Output the (X, Y) coordinate of the center of the cell containing the given text.  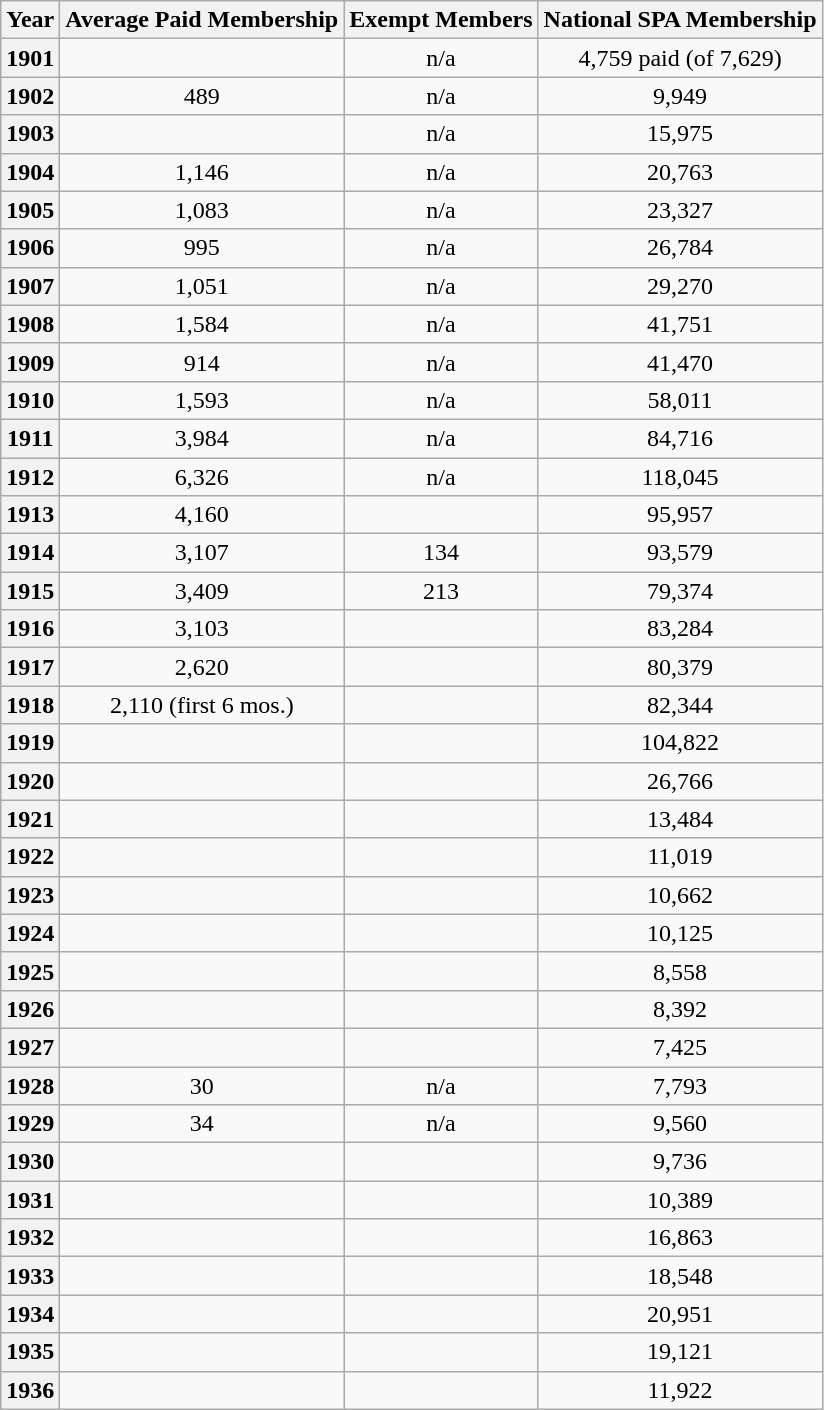
914 (202, 362)
41,751 (680, 324)
1922 (30, 857)
1903 (30, 134)
1911 (30, 438)
1904 (30, 172)
80,379 (680, 667)
23,327 (680, 210)
20,951 (680, 1314)
83,284 (680, 629)
1917 (30, 667)
16,863 (680, 1238)
58,011 (680, 400)
13,484 (680, 819)
1902 (30, 96)
7,425 (680, 1047)
213 (441, 591)
1931 (30, 1200)
95,957 (680, 515)
7,793 (680, 1085)
1906 (30, 248)
1912 (30, 477)
79,374 (680, 591)
1909 (30, 362)
3,409 (202, 591)
National SPA Membership (680, 20)
1921 (30, 819)
4,160 (202, 515)
1914 (30, 553)
1936 (30, 1390)
6,326 (202, 477)
1908 (30, 324)
84,716 (680, 438)
9,736 (680, 1162)
2,110 (first 6 mos.) (202, 705)
1918 (30, 705)
118,045 (680, 477)
26,766 (680, 781)
1935 (30, 1352)
1933 (30, 1276)
1930 (30, 1162)
1925 (30, 971)
11,922 (680, 1390)
1928 (30, 1085)
4,759 paid (of 7,629) (680, 58)
15,975 (680, 134)
1934 (30, 1314)
93,579 (680, 553)
10,389 (680, 1200)
1932 (30, 1238)
2,620 (202, 667)
995 (202, 248)
1901 (30, 58)
19,121 (680, 1352)
1920 (30, 781)
34 (202, 1124)
1923 (30, 895)
3,984 (202, 438)
1,593 (202, 400)
1,584 (202, 324)
8,558 (680, 971)
1,051 (202, 286)
1907 (30, 286)
3,107 (202, 553)
Exempt Members (441, 20)
1,146 (202, 172)
18,548 (680, 1276)
Average Paid Membership (202, 20)
1926 (30, 1009)
489 (202, 96)
1929 (30, 1124)
30 (202, 1085)
9,560 (680, 1124)
1913 (30, 515)
1924 (30, 933)
82,344 (680, 705)
11,019 (680, 857)
20,763 (680, 172)
1905 (30, 210)
1927 (30, 1047)
1915 (30, 591)
1,083 (202, 210)
1916 (30, 629)
10,662 (680, 895)
1919 (30, 743)
134 (441, 553)
10,125 (680, 933)
41,470 (680, 362)
8,392 (680, 1009)
3,103 (202, 629)
29,270 (680, 286)
Year (30, 20)
104,822 (680, 743)
26,784 (680, 248)
9,949 (680, 96)
1910 (30, 400)
